Determine the [x, y] coordinate at the center of the cell enclosing the given text.  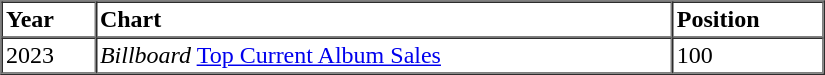
100 [748, 56]
2023 [49, 56]
Year [49, 20]
Billboard Top Current Album Sales [384, 56]
Chart [384, 20]
Position [748, 20]
